Output the [X, Y] coordinate of the center of the cell containing the given text.  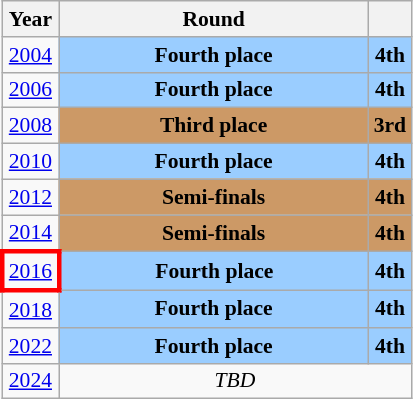
2006 [30, 90]
3rd [390, 126]
2012 [30, 197]
2010 [30, 162]
2004 [30, 55]
TBD [236, 381]
2024 [30, 381]
Third place [214, 126]
2008 [30, 126]
Round [214, 19]
Year [30, 19]
2014 [30, 234]
2016 [30, 272]
2018 [30, 310]
2022 [30, 346]
